Pinpoint the cell where the given text exists, returning its (X, Y) midpoint coordinate. 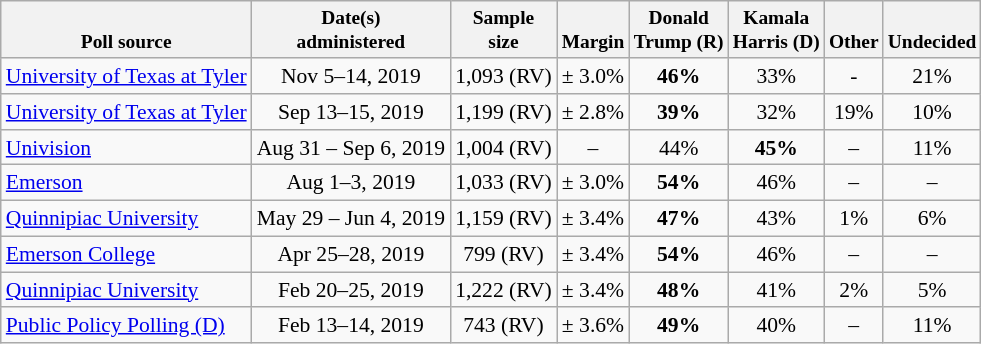
Emerson (126, 183)
Univision (126, 148)
KamalaHarris (D) (776, 30)
799 (RV) (504, 254)
39% (678, 112)
1,222 (RV) (504, 290)
± 3.6% (593, 326)
743 (RV) (504, 326)
1,093 (RV) (504, 76)
Other (854, 30)
48% (678, 290)
Sep 13–15, 2019 (351, 112)
1,004 (RV) (504, 148)
Feb 13–14, 2019 (351, 326)
32% (776, 112)
1,159 (RV) (504, 219)
45% (776, 148)
33% (776, 76)
49% (678, 326)
10% (932, 112)
Poll source (126, 30)
1,033 (RV) (504, 183)
Aug 1–3, 2019 (351, 183)
19% (854, 112)
Samplesize (504, 30)
Nov 5–14, 2019 (351, 76)
Undecided (932, 30)
2% (854, 290)
5% (932, 290)
40% (776, 326)
21% (932, 76)
1% (854, 219)
Emerson College (126, 254)
May 29 – Jun 4, 2019 (351, 219)
Date(s)administered (351, 30)
Public Policy Polling (D) (126, 326)
Feb 20–25, 2019 (351, 290)
6% (932, 219)
DonaldTrump (R) (678, 30)
Apr 25–28, 2019 (351, 254)
44% (678, 148)
Aug 31 – Sep 6, 2019 (351, 148)
- (854, 76)
41% (776, 290)
43% (776, 219)
Margin (593, 30)
47% (678, 219)
± 2.8% (593, 112)
1,199 (RV) (504, 112)
